Return [X, Y] of the center of cell containing provided text 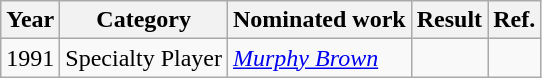
Murphy Brown [320, 58]
Year [30, 20]
Specialty Player [144, 58]
1991 [30, 58]
Result [449, 20]
Nominated work [320, 20]
Ref. [514, 20]
Category [144, 20]
